Return [X, Y] of the center of cell containing provided text 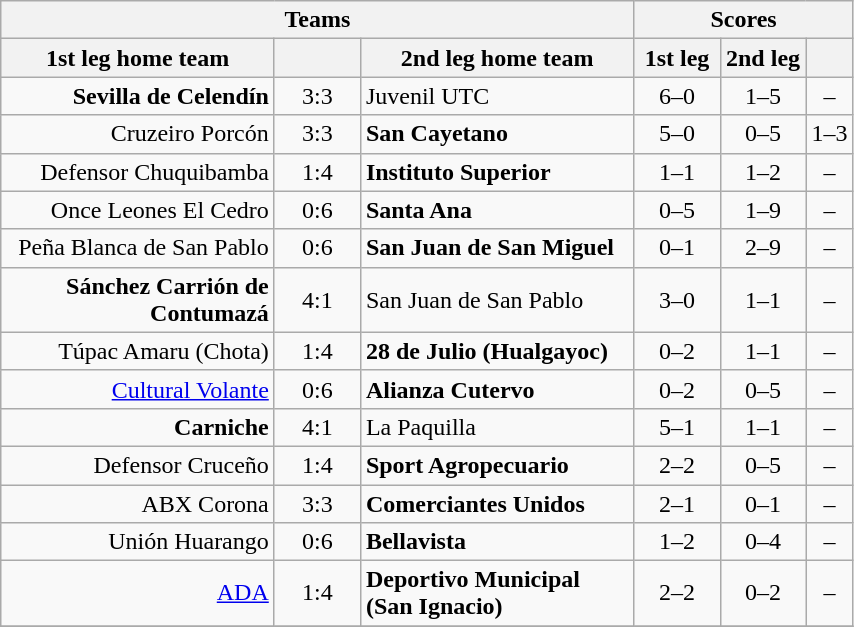
2–1 [677, 503]
Sánchez Carrión de Contumazá [138, 300]
La Paquilla [497, 427]
Carniche [138, 427]
Santa Ana [497, 210]
5–1 [677, 427]
Cultural Volante [138, 389]
2nd leg home team [497, 58]
ADA [138, 594]
6–0 [677, 96]
1st leg [677, 58]
2nd leg [763, 58]
Unión Huarango [138, 542]
Bellavista [497, 542]
Once Leones El Cedro [138, 210]
1–5 [763, 96]
Defensor Chuquibamba [138, 172]
San Juan de San Miguel [497, 248]
2–9 [763, 248]
1–9 [763, 210]
Túpac Amaru (Chota) [138, 351]
Instituto Superior [497, 172]
Defensor Cruceño [138, 465]
San Cayetano [497, 134]
5–0 [677, 134]
Comerciantes Unidos [497, 503]
28 de Julio (Hualgayoc) [497, 351]
Cruzeiro Porcón [138, 134]
San Juan de San Pablo [497, 300]
0–4 [763, 542]
Scores [744, 20]
1–3 [830, 134]
Juvenil UTC [497, 96]
Sevilla de Celendín [138, 96]
1st leg home team [138, 58]
Peña Blanca de San Pablo [138, 248]
Alianza Cutervo [497, 389]
Sport Agropecuario [497, 465]
Deportivo Municipal (San Ignacio) [497, 594]
ABX Corona [138, 503]
Teams [318, 20]
3–0 [677, 300]
